Output the (x, y) coordinate of the center of the cell containing the given text.  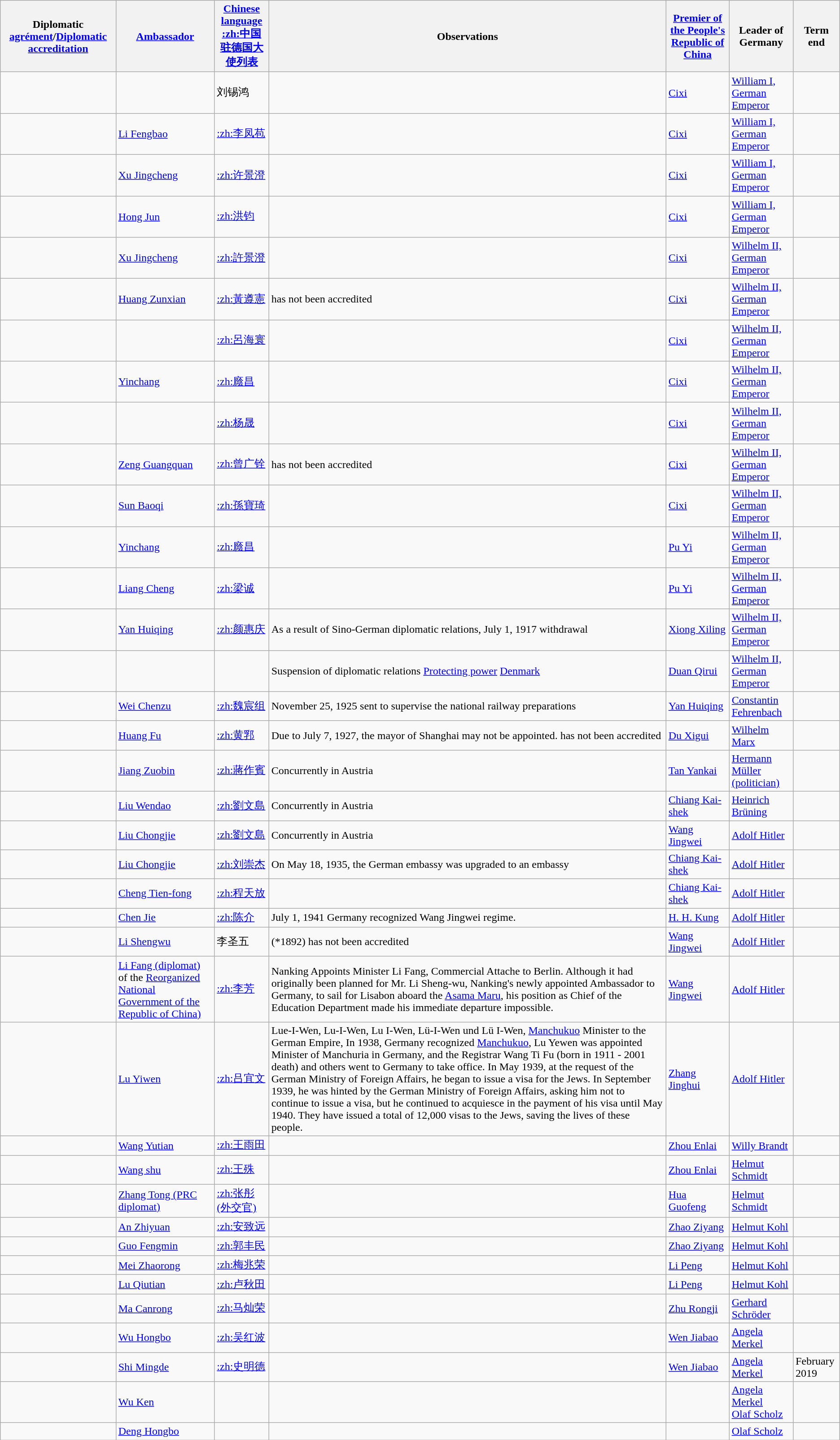
Liang Cheng (165, 588)
Hong Jun (165, 216)
Leader of Germany (761, 36)
:zh:洪钧 (241, 216)
:zh:史明德 (241, 1367)
Jiang Zuobin (165, 770)
Ambassador (165, 36)
:zh:许景澄 (241, 175)
:zh:黃遵憲 (241, 299)
Zhu Rongji (697, 1309)
Due to July 7, 1927, the mayor of Shanghai may not be appointed. has not been accredited (468, 735)
Angela MerkelOlaf Scholz (761, 1402)
Term end (816, 36)
Guo Fengmin (165, 1247)
:zh:黄郛 (241, 735)
Chinese language:zh:中国驻德国大使列表 (241, 36)
Olaf Scholz (761, 1431)
Wilhelm Marx (761, 735)
:zh:刘崇杰 (241, 864)
Xiong Xiling (697, 630)
:zh:程天放 (241, 894)
On May 18, 1935, the German embassy was upgraded to an embassy (468, 864)
:zh:马灿荣 (241, 1309)
:zh:杨晟 (241, 423)
:zh:梁诚 (241, 588)
Li Shengwu (165, 941)
Tan Yankai (697, 770)
:zh:蔣作賓 (241, 770)
Wu Ken (165, 1402)
:zh:张彤 (外交官) (241, 1201)
Willy Brandt (761, 1145)
Observations (468, 36)
:zh:魏宸组 (241, 706)
:zh:王雨田 (241, 1145)
:zh:陈介 (241, 918)
:zh:颜惠庆 (241, 630)
:zh:吕宜文 (241, 1079)
Duan Qirui (697, 671)
刘锡鸿 (241, 92)
Wang shu (165, 1169)
Lu Yiwen (165, 1079)
:zh:吴红波 (241, 1337)
Wei Chenzu (165, 706)
Chen Jie (165, 918)
Li Fang (diplomat) of the Reorganized National Government of the Republic of China) (165, 989)
Hua Guofeng (697, 1201)
Diplomatic agrément/Diplomatic accreditation (58, 36)
Li Fengbao (165, 134)
Liu Wendao (165, 806)
Suspension of diplomatic relations Protecting power Denmark (468, 671)
:zh:郭丰民 (241, 1247)
:zh:王殊 (241, 1169)
:zh:呂海寰 (241, 341)
November 25, 1925 sent to supervise the national railway preparations (468, 706)
Wu Hongbo (165, 1337)
Zeng Guangquan (165, 464)
Premier of the People's Republic of China (697, 36)
Gerhard Schröder (761, 1309)
Cheng Tien-fong (165, 894)
February 2019 (816, 1367)
:zh:卢秋田 (241, 1284)
Wang Yutian (165, 1145)
Lu Qiutian (165, 1284)
:zh:曾广铨 (241, 464)
An Zhiyuan (165, 1227)
Du Xigui (697, 735)
Constantin Fehrenbach (761, 706)
Zhang Tong (PRC diplomat) (165, 1201)
李圣五 (241, 941)
Huang Fu (165, 735)
:zh:安致远 (241, 1227)
:zh:梅兆荣 (241, 1265)
:zh:李芳 (241, 989)
July 1, 1941 Germany recognized Wang Jingwei regime. (468, 918)
H. H. Kung (697, 918)
Sun Baoqi (165, 506)
Heinrich Brüning (761, 806)
:zh:孫寶琦 (241, 506)
Deng Hongbo (165, 1431)
(*1892) has not been accredited (468, 941)
Ma Canrong (165, 1309)
:zh:李凤苞 (241, 134)
Shi Mingde (165, 1367)
As a result of Sino-German diplomatic relations, July 1, 1917 withdrawal (468, 630)
Mei Zhaorong (165, 1265)
:zh:許景澄 (241, 258)
Hermann Müller (politician) (761, 770)
Huang Zunxian (165, 299)
Zhang Jinghui (697, 1079)
